Extract the [X, Y] coordinate from the center of the cell holding the provided text.  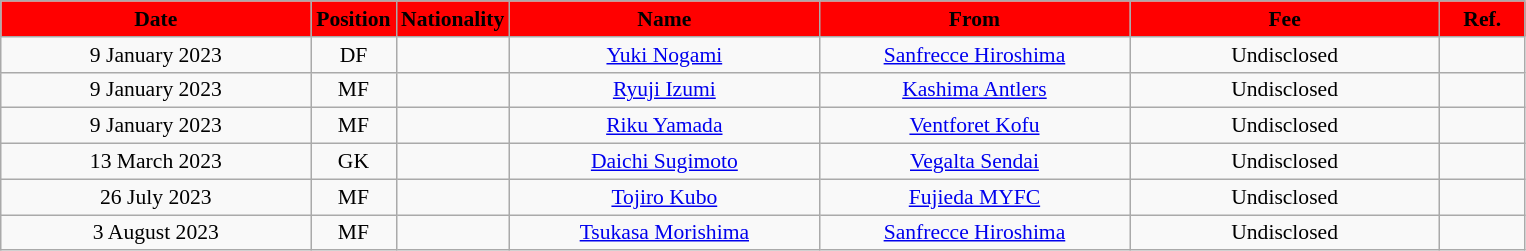
Nationality [452, 19]
26 July 2023 [156, 197]
GK [354, 162]
13 March 2023 [156, 162]
Daichi Sugimoto [664, 162]
Date [156, 19]
Kashima Antlers [974, 90]
Fujieda MYFC [974, 197]
Tsukasa Morishima [664, 233]
Tojiro Kubo [664, 197]
Ref. [1482, 19]
Ryuji Izumi [664, 90]
Riku Yamada [664, 126]
3 August 2023 [156, 233]
Name [664, 19]
DF [354, 55]
Position [354, 19]
Fee [1285, 19]
Vegalta Sendai [974, 162]
Ventforet Kofu [974, 126]
From [974, 19]
Yuki Nogami [664, 55]
